Extract the [X, Y] coordinate from the center of the cell holding the provided text.  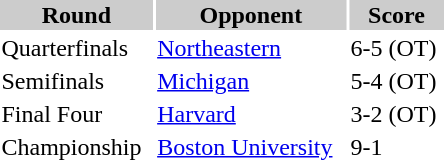
Harvard [251, 114]
5-4 (OT) [396, 81]
Semifinals [76, 81]
Final Four [76, 114]
6-5 (OT) [396, 48]
Michigan [251, 81]
Opponent [251, 15]
Round [76, 15]
3-2 (OT) [396, 114]
Northeastern [251, 48]
Score [396, 15]
Quarterfinals [76, 48]
